Capture the cell that displays the provided text and extract its [X, Y] central coordinate. 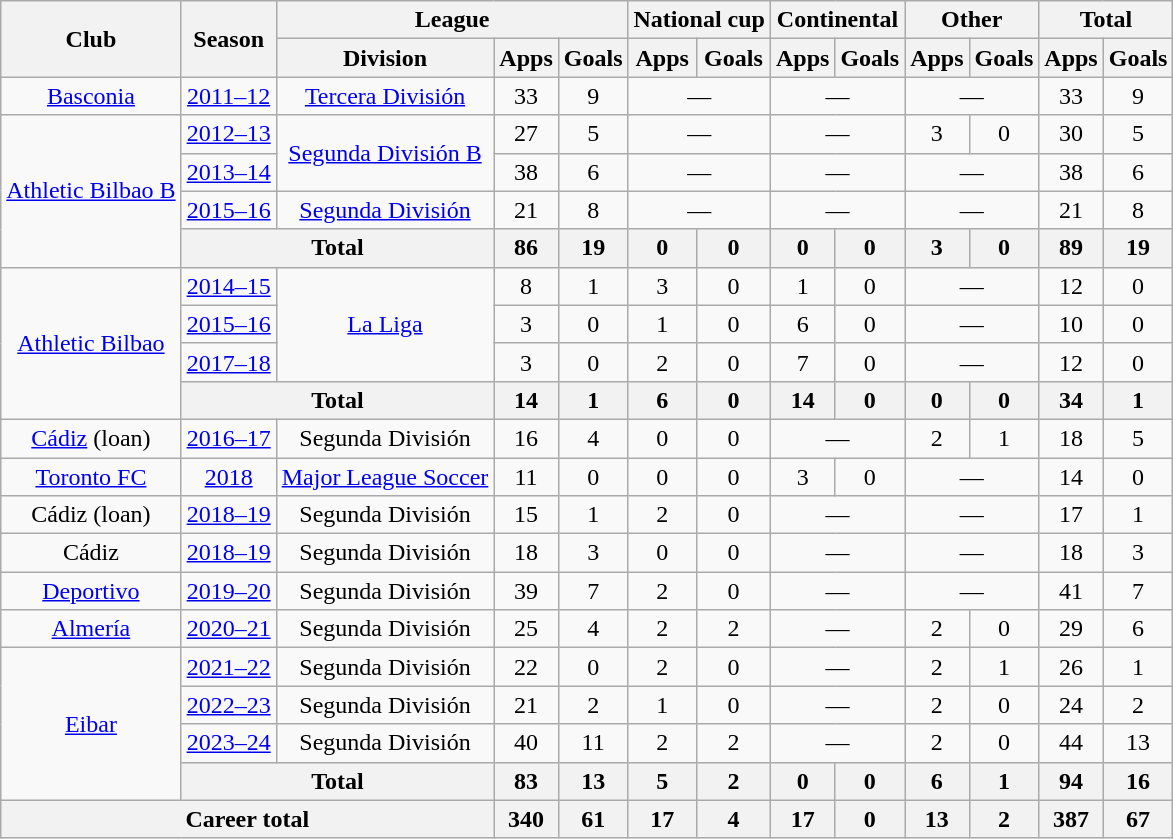
Season [228, 39]
Other [972, 20]
29 [1071, 629]
Tercera División [385, 96]
Deportivo [91, 591]
National cup [699, 20]
26 [1071, 667]
34 [1071, 400]
41 [1071, 591]
2012–13 [228, 134]
2018 [228, 477]
61 [593, 819]
2013–14 [228, 172]
2011–12 [228, 96]
Basconia [91, 96]
2019–20 [228, 591]
2021–22 [228, 667]
Career total [248, 819]
2023–24 [228, 743]
44 [1071, 743]
La Liga [385, 324]
Club [91, 39]
27 [526, 134]
67 [1138, 819]
Athletic Bilbao [91, 343]
22 [526, 667]
Athletic Bilbao B [91, 191]
340 [526, 819]
2017–18 [228, 362]
86 [526, 248]
Almería [91, 629]
Eibar [91, 724]
89 [1071, 248]
Division [385, 58]
387 [1071, 819]
10 [1071, 324]
League [452, 20]
25 [526, 629]
2020–21 [228, 629]
Segunda División B [385, 153]
Toronto FC [91, 477]
Major League Soccer [385, 477]
2014–15 [228, 286]
15 [526, 515]
Continental [837, 20]
39 [526, 591]
2022–23 [228, 705]
94 [1071, 781]
Cádiz [91, 553]
40 [526, 743]
2016–17 [228, 438]
83 [526, 781]
24 [1071, 705]
30 [1071, 134]
